From the cell containing the given text, extract its center point as [x, y] coordinate. 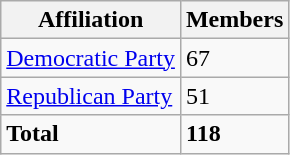
Democratic Party [91, 58]
51 [234, 96]
Members [234, 20]
67 [234, 58]
Republican Party [91, 96]
118 [234, 134]
Total [91, 134]
Affiliation [91, 20]
